Detect which cell encompasses the target text, then output its (X, Y) center coordinate. 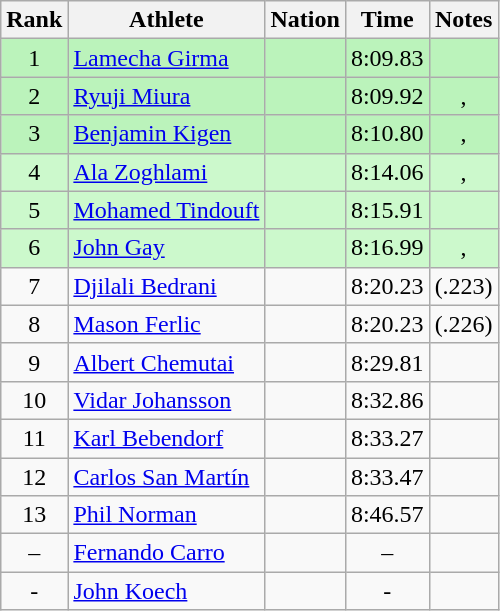
13 (34, 515)
5 (34, 210)
Carlos San Martín (166, 477)
8:33.47 (387, 477)
4 (34, 172)
1 (34, 58)
Djilali Bedrani (166, 286)
Karl Bebendorf (166, 438)
3 (34, 134)
7 (34, 286)
8:32.86 (387, 400)
12 (34, 477)
6 (34, 248)
Lamecha Girma (166, 58)
Benjamin Kigen (166, 134)
Mason Ferlic (166, 324)
8:16.99 (387, 248)
Albert Chemutai (166, 362)
9 (34, 362)
John Koech (166, 591)
10 (34, 400)
(.223) (464, 286)
8:09.92 (387, 96)
8:33.27 (387, 438)
Fernando Carro (166, 553)
8:15.91 (387, 210)
2 (34, 96)
8:46.57 (387, 515)
Ryuji Miura (166, 96)
8:10.80 (387, 134)
Mohamed Tindouft (166, 210)
Ala Zoghlami (166, 172)
8:29.81 (387, 362)
Time (387, 20)
8:14.06 (387, 172)
Athlete (166, 20)
Phil Norman (166, 515)
Vidar Johansson (166, 400)
8:09.83 (387, 58)
John Gay (166, 248)
11 (34, 438)
Nation (305, 20)
Rank (34, 20)
(.226) (464, 324)
8 (34, 324)
Notes (464, 20)
